Find where the given text appears and provide that cell's center as [X, Y] coordinate. 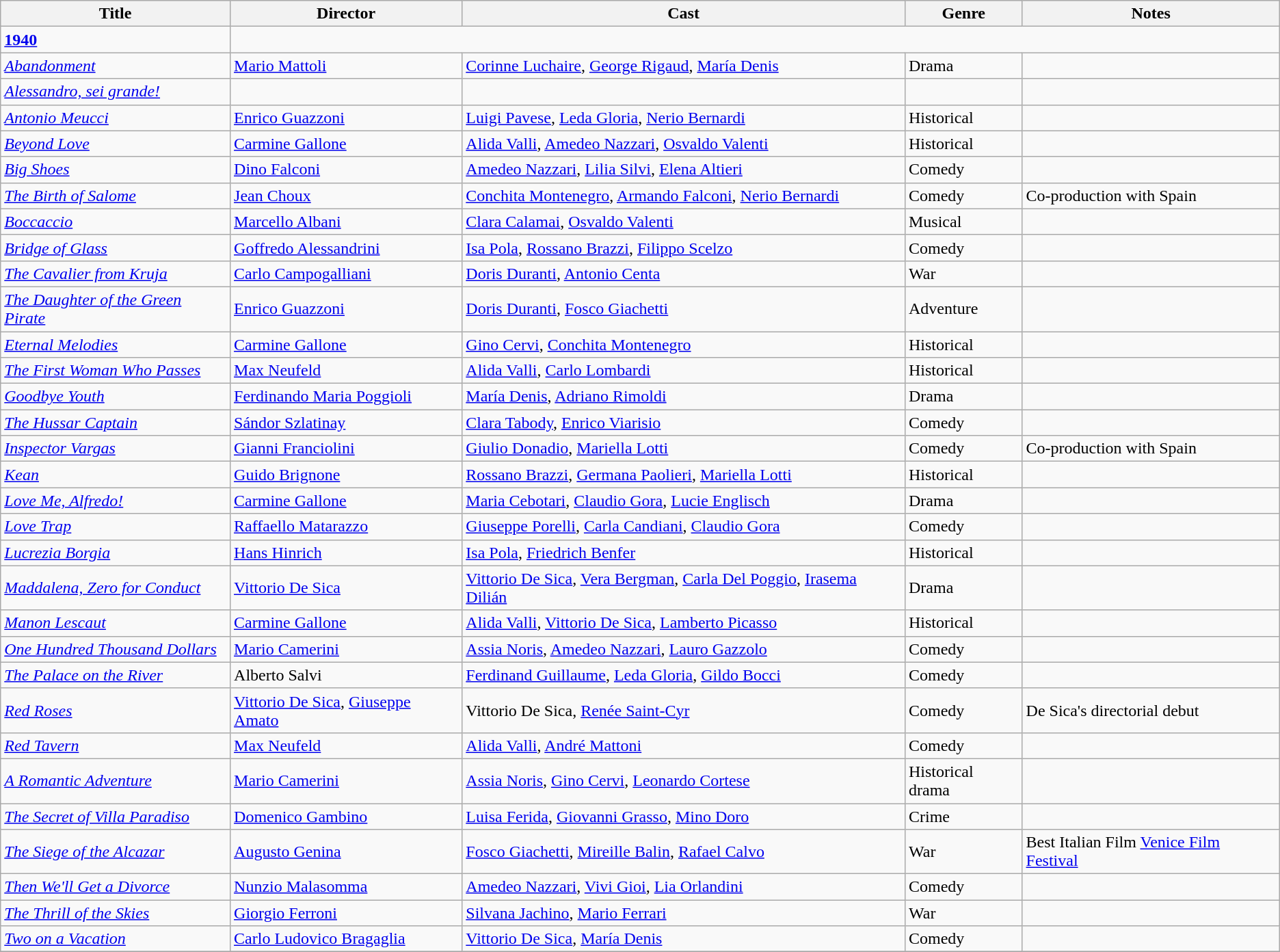
Luisa Ferida, Giovanni Grasso, Mino Doro [684, 816]
Inspector Vargas [116, 449]
Title [116, 14]
Hans Hinrich [346, 553]
Carlo Ludovico Bragaglia [346, 939]
Alida Valli, Vittorio De Sica, Lamberto Picasso [684, 623]
María Denis, Adriano Rimoldi [684, 397]
Boccaccio [116, 222]
Red Tavern [116, 745]
Isa Pola, Friedrich Benfer [684, 553]
Gino Cervi, Conchita Montenegro [684, 344]
Vittorio De Sica, Renée Saint-Cyr [684, 710]
Eternal Melodies [116, 344]
Manon Lescaut [116, 623]
The Birth of Salome [116, 196]
One Hundred Thousand Dollars [116, 649]
Beyond Love [116, 144]
Alessandro, sei grande! [116, 92]
The Hussar Captain [116, 423]
Lucrezia Borgia [116, 553]
Genre [963, 14]
Crime [963, 816]
Rossano Brazzi, Germana Paolieri, Mariella Lotti [684, 475]
The Secret of Villa Paradiso [116, 816]
Alida Valli, Carlo Lombardi [684, 371]
A Romantic Adventure [116, 781]
The Palace on the River [116, 675]
Two on a Vacation [116, 939]
Amedeo Nazzari, Vivi Gioi, Lia Orlandini [684, 887]
Maddalena, Zero for Conduct [116, 588]
Maria Cebotari, Claudio Gora, Lucie Englisch [684, 501]
Jean Choux [346, 196]
The Daughter of the Green Pirate [116, 309]
Musical [963, 222]
Marcello Albani [346, 222]
Doris Duranti, Antonio Centa [684, 274]
Assia Noris, Amedeo Nazzari, Lauro Gazzolo [684, 649]
Domenico Gambino [346, 816]
Raffaello Matarazzo [346, 527]
Clara Calamai, Osvaldo Valenti [684, 222]
Amedeo Nazzari, Lilia Silvi, Elena Altieri [684, 170]
Notes [1151, 14]
1940 [116, 40]
Vittorio De Sica, Vera Bergman, Carla Del Poggio, Irasema Dilián [684, 588]
Director [346, 14]
Giuseppe Porelli, Carla Candiani, Claudio Gora [684, 527]
Assia Noris, Gino Cervi, Leonardo Cortese [684, 781]
Bridge of Glass [116, 248]
Fosco Giachetti, Mireille Balin, Rafael Calvo [684, 852]
Best Italian Film Venice Film Festival [1151, 852]
Silvana Jachino, Mario Ferrari [684, 913]
Gianni Franciolini [346, 449]
Alida Valli, Amedeo Nazzari, Osvaldo Valenti [684, 144]
Guido Brignone [346, 475]
Clara Tabody, Enrico Viarisio [684, 423]
Giorgio Ferroni [346, 913]
Sándor Szlatinay [346, 423]
Abandonment [116, 66]
Corinne Luchaire, George Rigaud, María Denis [684, 66]
Conchita Montenegro, Armando Falconi, Nerio Bernardi [684, 196]
The Thrill of the Skies [116, 913]
Luigi Pavese, Leda Gloria, Nerio Bernardi [684, 118]
Red Roses [116, 710]
Doris Duranti, Fosco Giachetti [684, 309]
Dino Falconi [346, 170]
The First Woman Who Passes [116, 371]
Vittorio De Sica [346, 588]
The Siege of the Alcazar [116, 852]
Isa Pola, Rossano Brazzi, Filippo Scelzo [684, 248]
Nunzio Malasomma [346, 887]
Carlo Campogalliani [346, 274]
Then We'll Get a Divorce [116, 887]
De Sica's directorial debut [1151, 710]
Antonio Meucci [116, 118]
Goffredo Alessandrini [346, 248]
Historical drama [963, 781]
Mario Mattoli [346, 66]
Love Me, Alfredo! [116, 501]
Adventure [963, 309]
Alida Valli, André Mattoni [684, 745]
Goodbye Youth [116, 397]
Ferdinando Maria Poggioli [346, 397]
Augusto Genina [346, 852]
The Cavalier from Kruja [116, 274]
Vittorio De Sica, María Denis [684, 939]
Cast [684, 14]
Big Shoes [116, 170]
Giulio Donadio, Mariella Lotti [684, 449]
Kean [116, 475]
Vittorio De Sica, Giuseppe Amato [346, 710]
Love Trap [116, 527]
Ferdinand Guillaume, Leda Gloria, Gildo Bocci [684, 675]
Alberto Salvi [346, 675]
